Determine the (x, y) coordinate at the center of the cell enclosing the given text.  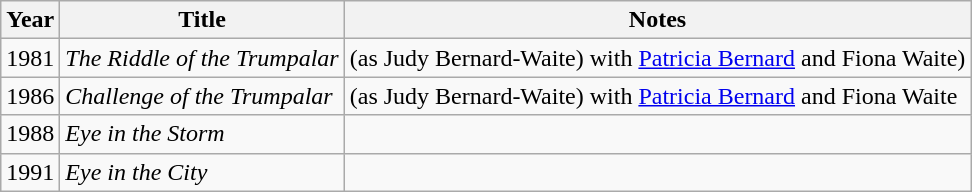
1991 (30, 172)
The Riddle of the Trumpalar (202, 58)
Title (202, 20)
Notes (658, 20)
Eye in the City (202, 172)
(as Judy Bernard-Waite) with Patricia Bernard and Fiona Waite) (658, 58)
(as Judy Bernard-Waite) with Patricia Bernard and Fiona Waite (658, 96)
Year (30, 20)
1981 (30, 58)
1986 (30, 96)
1988 (30, 134)
Eye in the Storm (202, 134)
Challenge of the Trumpalar (202, 96)
